For the text-containing cell, return its midpoint in (X, Y) coordinate format. 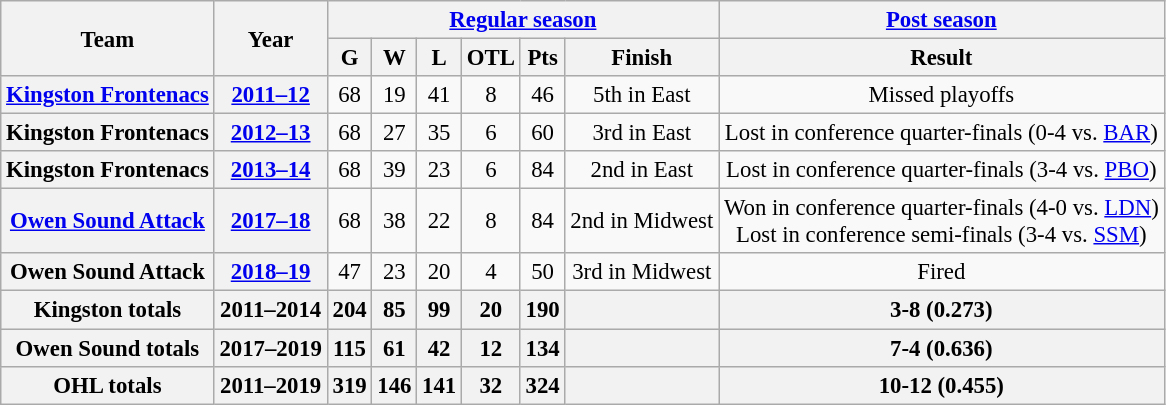
W (394, 58)
Team (108, 38)
Year (270, 38)
Regular season (522, 20)
4 (490, 273)
46 (542, 95)
Lost in conference quarter-finals (3-4 vs. PBO) (942, 170)
7-4 (0.636) (942, 348)
190 (542, 310)
61 (394, 348)
2nd in Midwest (642, 222)
41 (440, 95)
Fired (942, 273)
3rd in East (642, 133)
OTL (490, 58)
10-12 (0.455) (942, 385)
204 (350, 310)
50 (542, 273)
2017–18 (270, 222)
2011–2014 (270, 310)
134 (542, 348)
115 (350, 348)
22 (440, 222)
319 (350, 385)
47 (350, 273)
Result (942, 58)
2011–2019 (270, 385)
2017–2019 (270, 348)
146 (394, 385)
2nd in East (642, 170)
12 (490, 348)
Finish (642, 58)
Kingston totals (108, 310)
42 (440, 348)
99 (440, 310)
141 (440, 385)
35 (440, 133)
324 (542, 385)
3-8 (0.273) (942, 310)
G (350, 58)
85 (394, 310)
L (440, 58)
2012–13 (270, 133)
19 (394, 95)
3rd in Midwest (642, 273)
27 (394, 133)
Post season (942, 20)
2011–12 (270, 95)
5th in East (642, 95)
OHL totals (108, 385)
38 (394, 222)
2013–14 (270, 170)
Lost in conference quarter-finals (0-4 vs. BAR) (942, 133)
Missed playoffs (942, 95)
32 (490, 385)
39 (394, 170)
2018–19 (270, 273)
Won in conference quarter-finals (4-0 vs. LDN) Lost in conference semi-finals (3-4 vs. SSM) (942, 222)
60 (542, 133)
Pts (542, 58)
Owen Sound totals (108, 348)
